Scan for the cell matching the given text and deliver its [X, Y] coordinate at center. 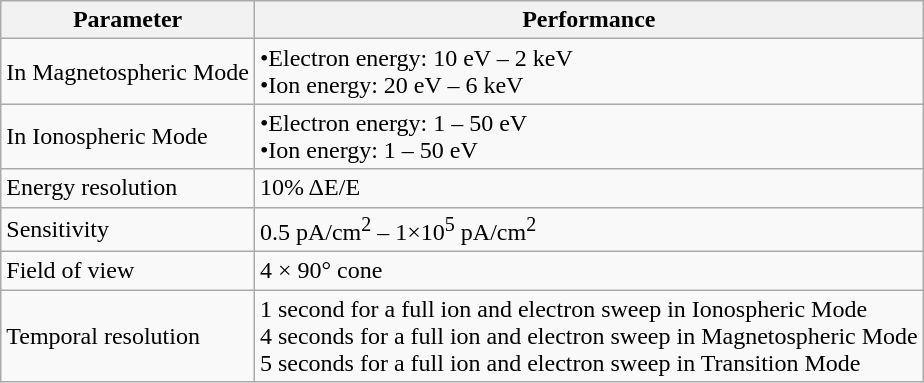
4 × 90° cone [588, 271]
Parameter [128, 20]
0.5 pA/cm2 – 1×105 pA/cm2 [588, 230]
Performance [588, 20]
In Magnetospheric Mode [128, 72]
Temporal resolution [128, 336]
10% ΔE/E [588, 188]
In Ionospheric Mode [128, 136]
Energy resolution [128, 188]
Sensitivity [128, 230]
•Electron energy: 1 – 50 eV •Ion energy: 1 – 50 eV [588, 136]
•Electron energy: 10 eV – 2 keV •Ion energy: 20 eV – 6 keV [588, 72]
Field of view [128, 271]
